Determine the (x, y) coordinate at the center of the cell enclosing the given text.  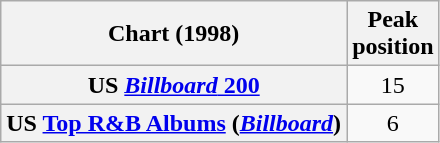
Peak position (393, 34)
US Billboard 200 (174, 85)
15 (393, 85)
Chart (1998) (174, 34)
US Top R&B Albums (Billboard) (174, 123)
6 (393, 123)
